Determine the [x, y] coordinate at the center of the cell enclosing the given text.  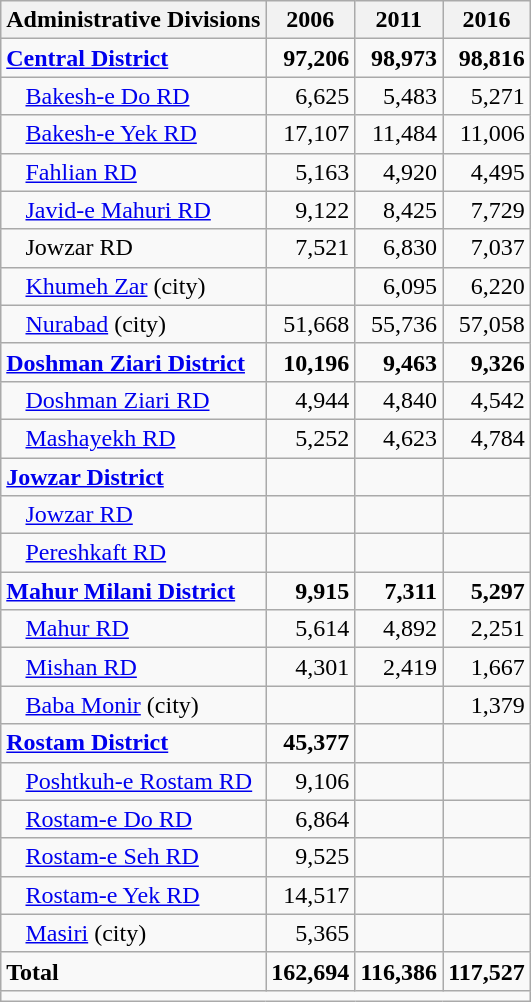
2,419 [399, 667]
5,297 [487, 591]
6,625 [310, 96]
Rostam-e Yek RD [134, 895]
7,729 [487, 210]
9,106 [310, 781]
Total [134, 971]
Rostam District [134, 743]
4,623 [399, 438]
Mishan RD [134, 667]
9,915 [310, 591]
45,377 [310, 743]
55,736 [399, 324]
Bakesh-e Yek RD [134, 134]
Central District [134, 58]
11,484 [399, 134]
1,667 [487, 667]
51,668 [310, 324]
7,521 [310, 248]
57,058 [487, 324]
2011 [399, 20]
Mashayekh RD [134, 438]
Mahur RD [134, 629]
7,037 [487, 248]
9,122 [310, 210]
8,425 [399, 210]
1,379 [487, 705]
Khumeh Zar (city) [134, 286]
2016 [487, 20]
Pereshkaft RD [134, 553]
5,271 [487, 96]
5,365 [310, 933]
Mahur Milani District [134, 591]
4,840 [399, 400]
4,784 [487, 438]
9,525 [310, 857]
Fahlian RD [134, 172]
Rostam-e Seh RD [134, 857]
6,830 [399, 248]
2,251 [487, 629]
10,196 [310, 362]
6,864 [310, 819]
Javid-e Mahuri RD [134, 210]
Poshtkuh-e Rostam RD [134, 781]
Administrative Divisions [134, 20]
5,483 [399, 96]
5,614 [310, 629]
5,163 [310, 172]
14,517 [310, 895]
17,107 [310, 134]
2006 [310, 20]
Doshman Ziari RD [134, 400]
Nurabad (city) [134, 324]
Masiri (city) [134, 933]
Doshman Ziari District [134, 362]
Jowzar District [134, 477]
4,495 [487, 172]
Baba Monir (city) [134, 705]
4,920 [399, 172]
Bakesh-e Do RD [134, 96]
9,326 [487, 362]
116,386 [399, 971]
117,527 [487, 971]
9,463 [399, 362]
4,892 [399, 629]
6,095 [399, 286]
98,816 [487, 58]
5,252 [310, 438]
4,542 [487, 400]
7,311 [399, 591]
Rostam-e Do RD [134, 819]
6,220 [487, 286]
4,944 [310, 400]
162,694 [310, 971]
98,973 [399, 58]
11,006 [487, 134]
4,301 [310, 667]
97,206 [310, 58]
